Capture the cell that displays the provided text and extract its [X, Y] central coordinate. 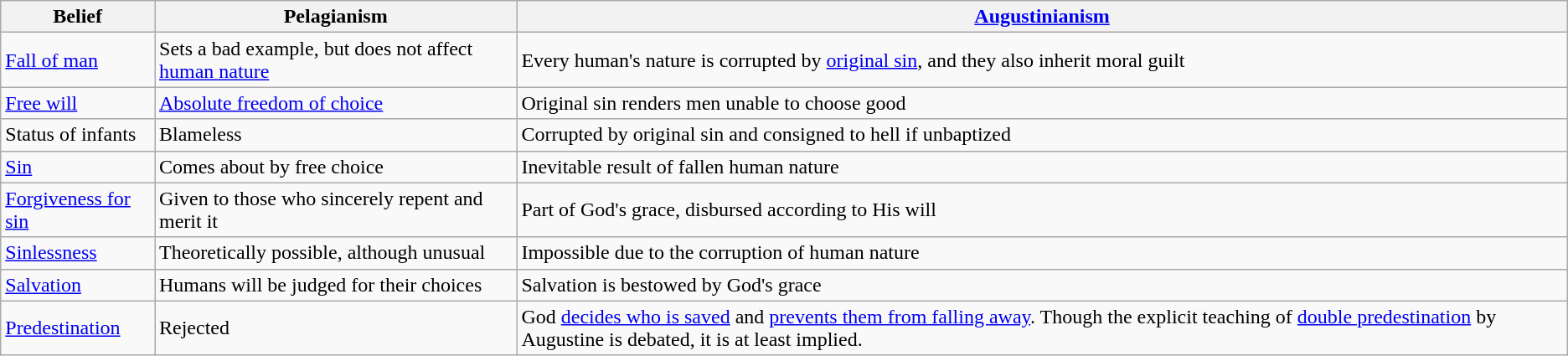
Humans will be judged for their choices [335, 285]
Sinlessness [78, 253]
Status of infants [78, 135]
Part of God's grace, disbursed according to His will [1042, 209]
Inevitable result of fallen human nature [1042, 167]
Impossible due to the corruption of human nature [1042, 253]
Sin [78, 167]
Original sin renders men unable to choose good [1042, 103]
Pelagianism [335, 17]
Forgiveness for sin [78, 209]
Given to those who sincerely repent and merit it [335, 209]
Predestination [78, 328]
Absolute freedom of choice [335, 103]
Rejected [335, 328]
Sets a bad example, but does not affect human nature [335, 60]
Free will [78, 103]
Corrupted by original sin and consigned to hell if unbaptized [1042, 135]
Salvation is bestowed by God's grace [1042, 285]
Fall of man [78, 60]
Every human's nature is corrupted by original sin, and they also inherit moral guilt [1042, 60]
Augustinianism [1042, 17]
Blameless [335, 135]
Theoretically possible, although unusual [335, 253]
Belief [78, 17]
Comes about by free choice [335, 167]
Salvation [78, 285]
